Detect which cell encompasses the target text, then output its (x, y) center coordinate. 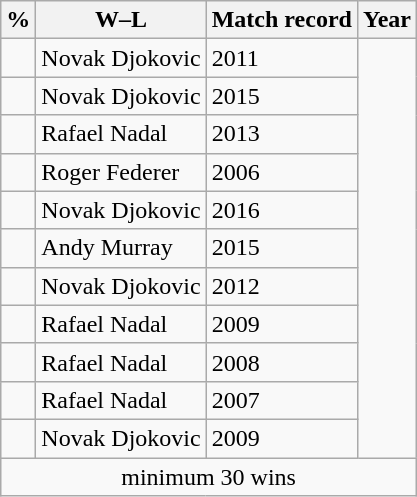
Match record (282, 20)
% (18, 20)
2006 (282, 172)
2012 (282, 286)
2016 (282, 210)
Roger Federer (121, 172)
2008 (282, 362)
W–L (121, 20)
Year (386, 20)
Andy Murray (121, 248)
2007 (282, 400)
minimum 30 wins (209, 477)
2013 (282, 134)
2011 (282, 58)
